Return the [X, Y] coordinate for the center point of the cell that contains the specified text.  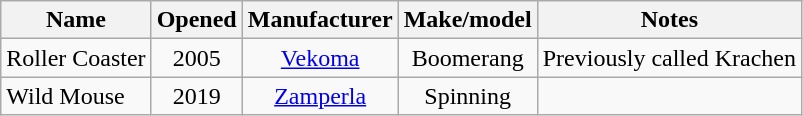
2019 [196, 96]
Opened [196, 20]
2005 [196, 58]
Manufacturer [320, 20]
Name [76, 20]
Make/model [468, 20]
Boomerang [468, 58]
Vekoma [320, 58]
Wild Mouse [76, 96]
Notes [669, 20]
Zamperla [320, 96]
Roller Coaster [76, 58]
Previously called Krachen [669, 58]
Spinning [468, 96]
